Provide the (x, y) coordinate of the cell's center where the given text is located.  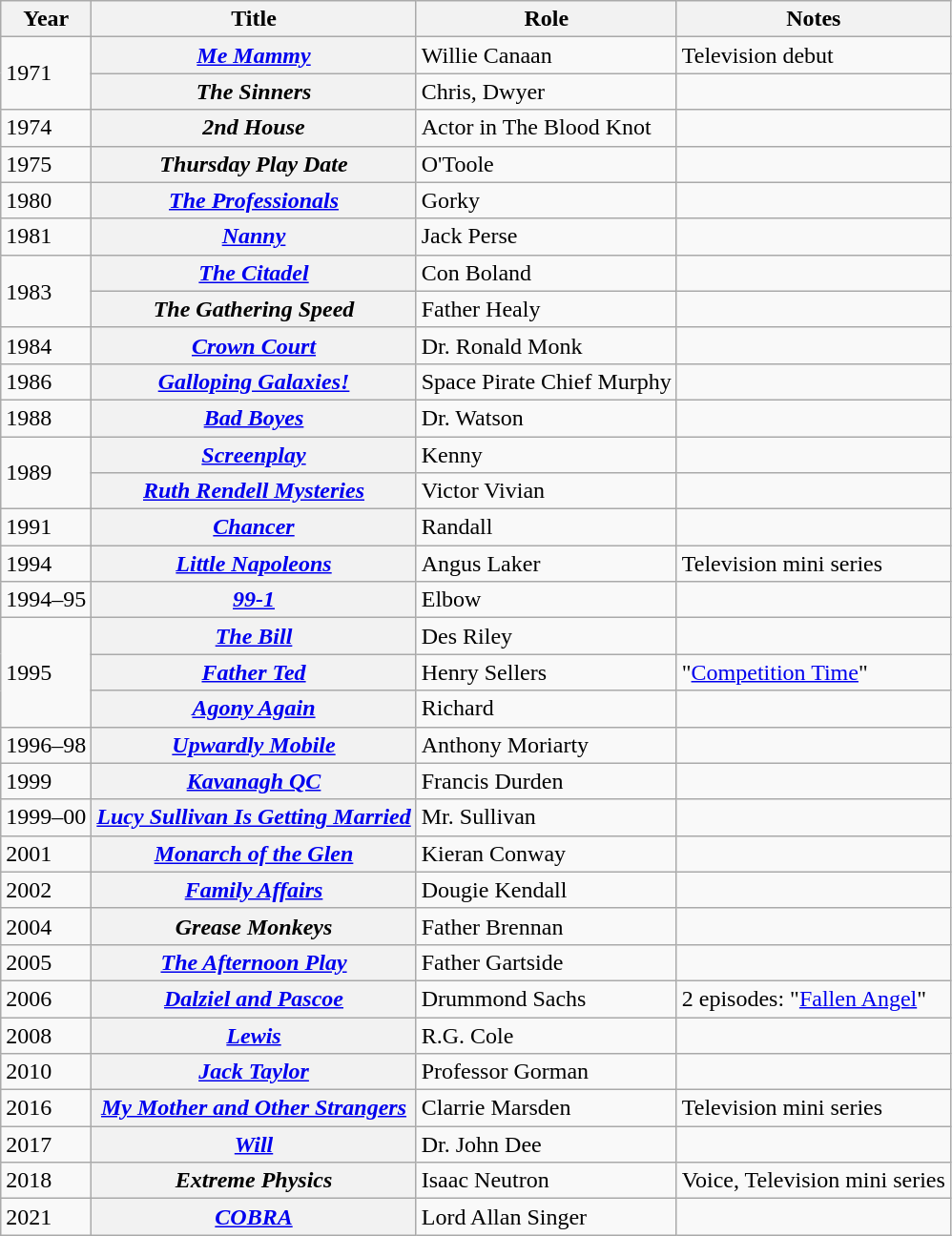
1971 (46, 73)
Elbow (546, 600)
Willie Canaan (546, 55)
My Mother and Other Strangers (254, 1108)
The Bill (254, 636)
"Competition Time" (813, 672)
Dougie Kendall (546, 890)
R.G. Cole (546, 1035)
2016 (46, 1108)
Notes (813, 19)
1984 (46, 345)
Jack Taylor (254, 1072)
2002 (46, 890)
2004 (46, 926)
Gorky (546, 200)
Mr. Sullivan (546, 817)
2018 (46, 1181)
2001 (46, 854)
Kavanagh QC (254, 781)
1999–00 (46, 817)
Chris, Dwyer (546, 92)
2006 (46, 999)
99-1 (254, 600)
Dalziel and Pascoe (254, 999)
Agony Again (254, 709)
2005 (46, 962)
1994–95 (46, 600)
Kenny (546, 455)
Thursday Play Date (254, 164)
Dr. Ronald Monk (546, 345)
2017 (46, 1144)
Extreme Physics (254, 1181)
Des Riley (546, 636)
Victor Vivian (546, 491)
The Gathering Speed (254, 309)
Lewis (254, 1035)
1975 (46, 164)
Father Healy (546, 309)
1974 (46, 128)
Title (254, 19)
2008 (46, 1035)
Actor in The Blood Knot (546, 128)
The Citadel (254, 273)
Isaac Neutron (546, 1181)
Randall (546, 527)
The Professionals (254, 200)
Anthony Moriarty (546, 745)
Angus Laker (546, 564)
Con Boland (546, 273)
Francis Durden (546, 781)
1991 (46, 527)
Father Gartside (546, 962)
Father Brennan (546, 926)
Crown Court (254, 345)
Chancer (254, 527)
Father Ted (254, 672)
1989 (46, 473)
The Afternoon Play (254, 962)
Will (254, 1144)
Me Mammy (254, 55)
The Sinners (254, 92)
1980 (46, 200)
Space Pirate Chief Murphy (546, 381)
Dr. John Dee (546, 1144)
Television debut (813, 55)
2 episodes: "Fallen Angel" (813, 999)
Kieran Conway (546, 854)
1996–98 (46, 745)
Upwardly Mobile (254, 745)
2021 (46, 1217)
1983 (46, 291)
1986 (46, 381)
Lord Allan Singer (546, 1217)
Ruth Rendell Mysteries (254, 491)
Nanny (254, 237)
Drummond Sachs (546, 999)
Screenplay (254, 455)
1988 (46, 418)
Dr. Watson (546, 418)
Little Napoleons (254, 564)
1999 (46, 781)
Role (546, 19)
1994 (46, 564)
Voice, Television mini series (813, 1181)
COBRA (254, 1217)
Galloping Galaxies! (254, 381)
1995 (46, 672)
Richard (546, 709)
2010 (46, 1072)
Family Affairs (254, 890)
Monarch of the Glen (254, 854)
Jack Perse (546, 237)
2nd House (254, 128)
Grease Monkeys (254, 926)
O'Toole (546, 164)
Professor Gorman (546, 1072)
Clarrie Marsden (546, 1108)
Bad Boyes (254, 418)
Lucy Sullivan Is Getting Married (254, 817)
Year (46, 19)
Henry Sellers (546, 672)
1981 (46, 237)
